Locate the cell with the specified text and output its [X, Y] center coordinate. 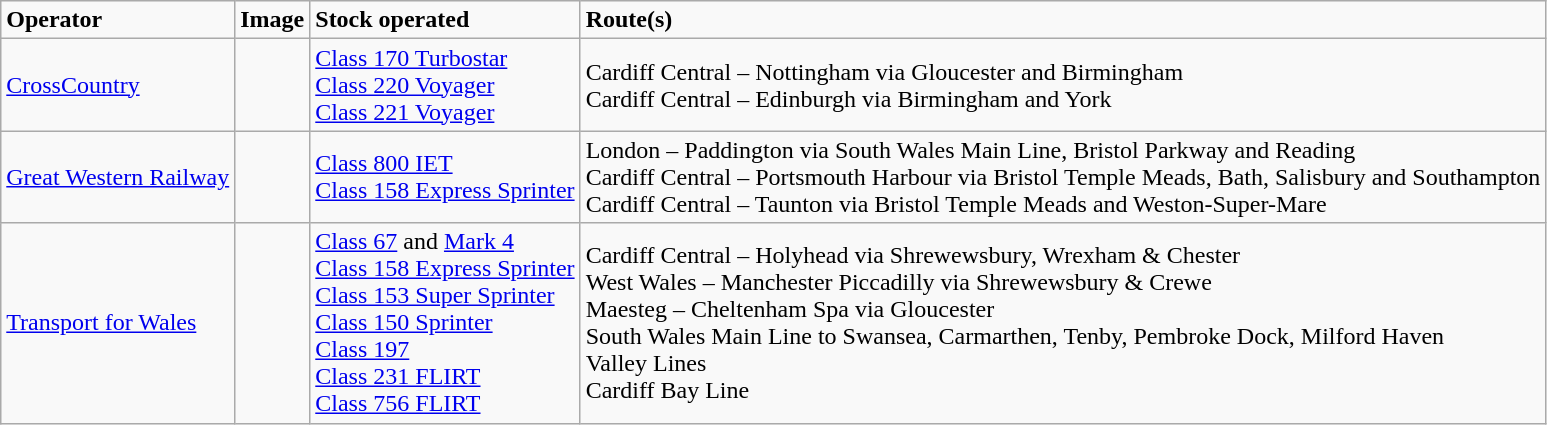
Class 800 IETClass 158 Express Sprinter [445, 177]
Class 170 TurbostarClass 220 VoyagerClass 221 Voyager [445, 85]
Cardiff Central – Nottingham via Gloucester and BirminghamCardiff Central – Edinburgh via Birmingham and York [1063, 85]
Transport for Wales [118, 323]
Image [272, 20]
Great Western Railway [118, 177]
Class 67 and Mark 4Class 158 Express SprinterClass 153 Super SprinterClass 150 Sprinter Class 197Class 231 FLIRTClass 756 FLIRT [445, 323]
CrossCountry [118, 85]
Route(s) [1063, 20]
Stock operated [445, 20]
Operator [118, 20]
